Pinpoint the cell where the given text exists, returning its (x, y) midpoint coordinate. 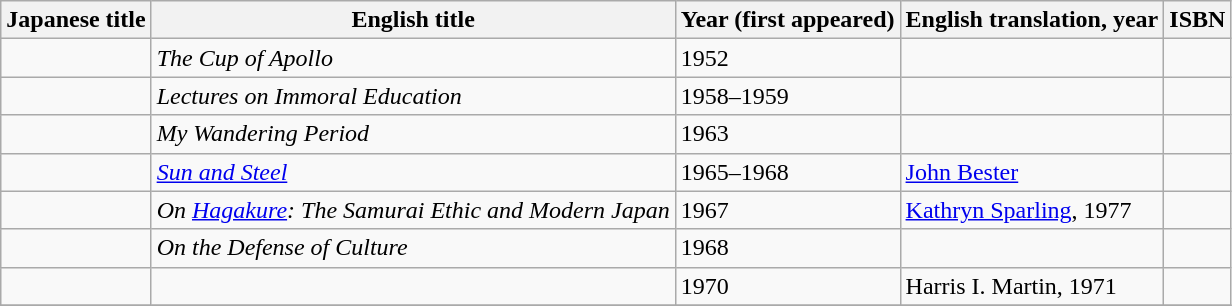
The Cup of Apollo (413, 58)
English translation, year (1032, 20)
On the Defense of Culture (413, 248)
1952 (788, 58)
Japanese title (76, 20)
Year (first appeared) (788, 20)
English title (413, 20)
On Hagakure: The Samurai Ethic and Modern Japan (413, 210)
Lectures on Immoral Education (413, 96)
Sun and Steel (413, 172)
1963 (788, 134)
John Bester (1032, 172)
Kathryn Sparling, 1977 (1032, 210)
1967 (788, 210)
1970 (788, 286)
1958–1959 (788, 96)
1968 (788, 248)
Harris I. Martin, 1971 (1032, 286)
1965–1968 (788, 172)
My Wandering Period (413, 134)
ISBN (1198, 20)
